Capture the cell that displays the provided text and extract its [x, y] central coordinate. 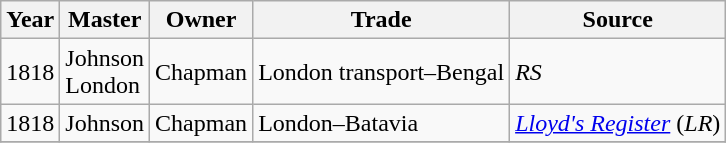
Lloyd's Register (LR) [618, 123]
Source [618, 20]
London transport–Bengal [382, 72]
Master [105, 20]
JohnsonLondon [105, 72]
London–Batavia [382, 123]
Owner [202, 20]
Johnson [105, 123]
Year [30, 20]
RS [618, 72]
Trade [382, 20]
